Pinpoint the cell where the given text exists, returning its [x, y] midpoint coordinate. 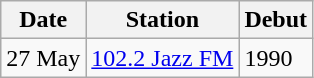
27 May [44, 58]
1990 [276, 58]
Date [44, 20]
Debut [276, 20]
Station [162, 20]
102.2 Jazz FM [162, 58]
